Return [X, Y] of the center of cell containing provided text 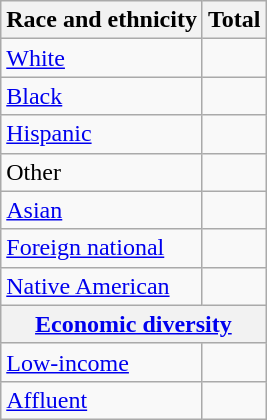
Race and ethnicity [102, 20]
Affluent [102, 400]
Economic diversity [134, 324]
Foreign national [102, 248]
Total [234, 20]
Other [102, 172]
Hispanic [102, 134]
Asian [102, 210]
Native American [102, 286]
White [102, 58]
Low-income [102, 362]
Black [102, 96]
